Find where the given text appears and provide that cell's center as [X, Y] coordinate. 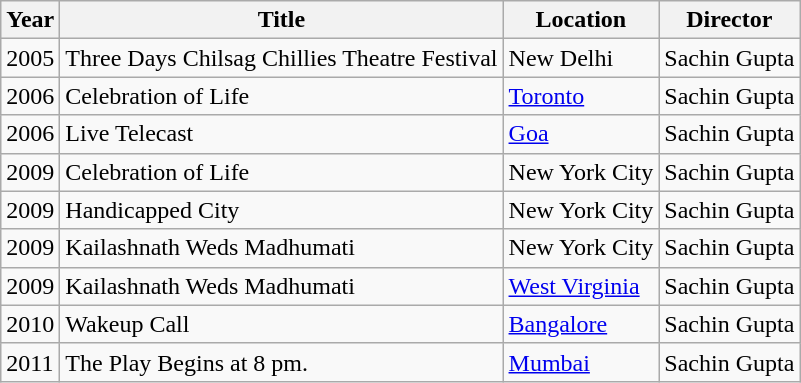
New Delhi [581, 58]
Live Telecast [282, 134]
Bangalore [581, 324]
Wakeup Call [282, 324]
Handicapped City [282, 210]
Three Days Chilsag Chillies Theatre Festival [282, 58]
2011 [30, 362]
Mumbai [581, 362]
West Virginia [581, 286]
Goa [581, 134]
Toronto [581, 96]
The Play Begins at 8 pm. [282, 362]
2010 [30, 324]
Year [30, 20]
Director [730, 20]
2005 [30, 58]
Location [581, 20]
Title [282, 20]
